Return the [x, y] coordinate for the center point of the cell that contains the specified text.  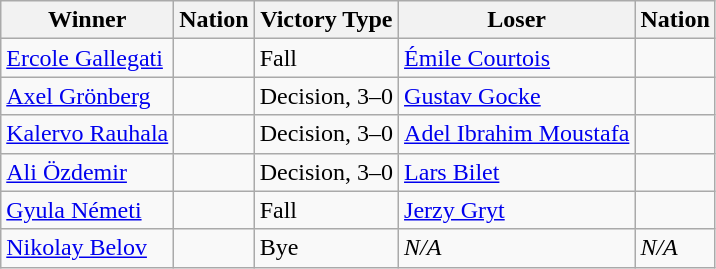
Nikolay Belov [88, 248]
Victory Type [326, 20]
Adel Ibrahim Moustafa [517, 134]
Gustav Gocke [517, 96]
Ali Özdemir [88, 172]
Loser [517, 20]
Kalervo Rauhala [88, 134]
Lars Bilet [517, 172]
Winner [88, 20]
Axel Grönberg [88, 96]
Émile Courtois [517, 58]
Bye [326, 248]
Jerzy Gryt [517, 210]
Gyula Németi [88, 210]
Ercole Gallegati [88, 58]
